For the text-containing cell, return its midpoint in (x, y) coordinate format. 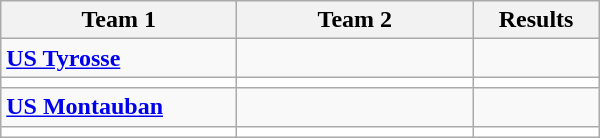
Team 1 (119, 20)
Team 2 (355, 20)
US Tyrosse (119, 58)
Results (536, 20)
US Montauban (119, 107)
